Output the (X, Y) coordinate of the center of the cell containing the given text.  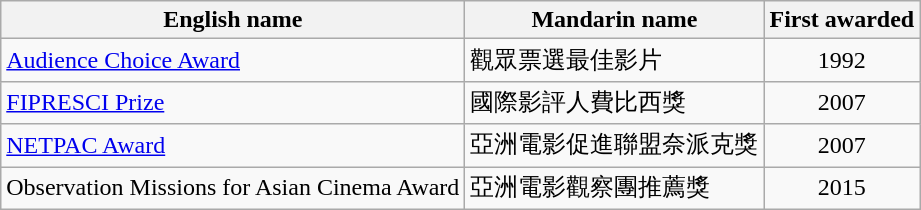
Mandarin name (614, 20)
2015 (842, 188)
Audience Choice Award (233, 60)
觀眾票選最佳影片 (614, 60)
亞洲電影促進聯盟奈派克獎 (614, 146)
English name (233, 20)
國際影評人費比西獎 (614, 102)
First awarded (842, 20)
NETPAC Award (233, 146)
FIPRESCI Prize (233, 102)
Observation Missions for Asian Cinema Award (233, 188)
亞洲電影觀察團推薦獎 (614, 188)
1992 (842, 60)
